Output the [X, Y] coordinate of the center of the cell containing the given text.  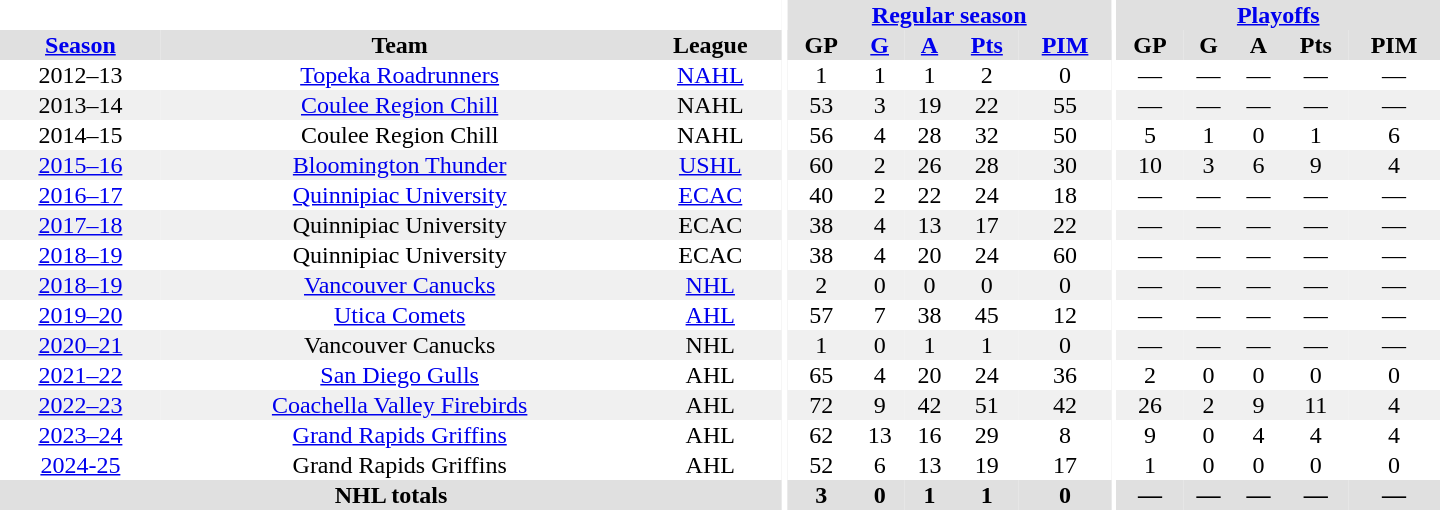
62 [822, 435]
56 [822, 135]
2024-25 [80, 465]
57 [822, 315]
7 [880, 315]
12 [1065, 315]
53 [822, 105]
36 [1065, 375]
Playoffs [1278, 15]
29 [986, 435]
Bloomington Thunder [400, 165]
11 [1316, 405]
Season [80, 45]
72 [822, 405]
18 [1065, 195]
NHL totals [391, 495]
2012–13 [80, 75]
51 [986, 405]
USHL [711, 165]
65 [822, 375]
2020–21 [80, 345]
Coachella Valley Firebirds [400, 405]
2021–22 [80, 375]
50 [1065, 135]
40 [822, 195]
55 [1065, 105]
2022–23 [80, 405]
52 [822, 465]
2017–18 [80, 225]
8 [1065, 435]
32 [986, 135]
30 [1065, 165]
Regular season [950, 15]
10 [1150, 165]
2023–24 [80, 435]
2013–14 [80, 105]
2014–15 [80, 135]
San Diego Gulls [400, 375]
Team [400, 45]
2019–20 [80, 315]
5 [1150, 135]
2015–16 [80, 165]
Utica Comets [400, 315]
2016–17 [80, 195]
Topeka Roadrunners [400, 75]
45 [986, 315]
16 [930, 435]
League [711, 45]
